Determine the (x, y) coordinate at the center of the cell enclosing the given text.  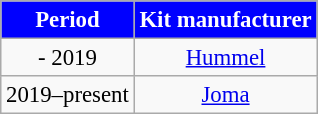
Hummel (226, 58)
Period (68, 20)
- 2019 (68, 58)
Joma (226, 95)
2019–present (68, 95)
Kit manufacturer (226, 20)
